For the text-containing cell, return its midpoint in (x, y) coordinate format. 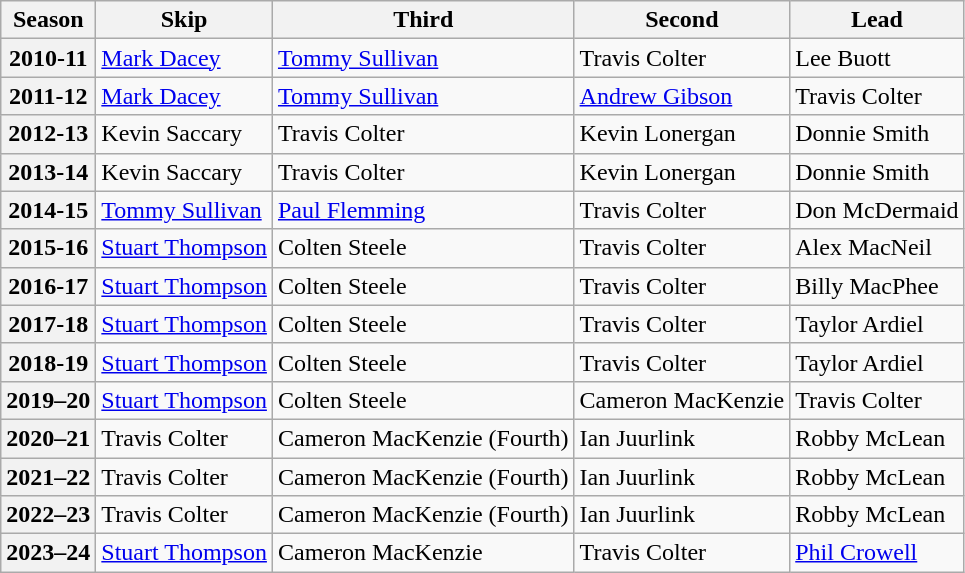
2023–24 (48, 553)
2019–20 (48, 400)
2022–23 (48, 515)
Skip (184, 20)
Third (423, 20)
2020–21 (48, 438)
Lead (877, 20)
2017-18 (48, 324)
2010-11 (48, 58)
2013-14 (48, 172)
2021–22 (48, 477)
2015-16 (48, 248)
2018-19 (48, 362)
Lee Buott (877, 58)
Billy MacPhee (877, 286)
2014-15 (48, 210)
2012-13 (48, 134)
Don McDermaid (877, 210)
Season (48, 20)
2016-17 (48, 286)
Paul Flemming (423, 210)
Andrew Gibson (682, 96)
Second (682, 20)
2011-12 (48, 96)
Phil Crowell (877, 553)
Alex MacNeil (877, 248)
